Extract the (x, y) coordinate from the center of the cell holding the provided text.  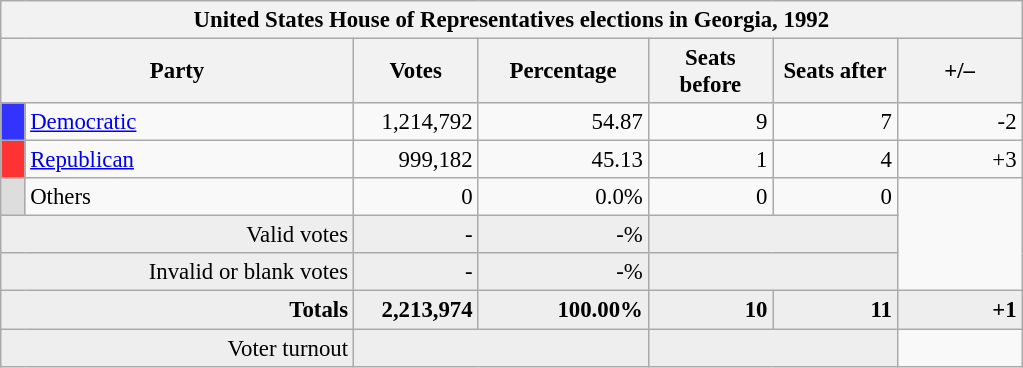
Seats after (836, 72)
1 (710, 160)
Votes (416, 72)
Party (178, 72)
+/– (960, 72)
Invalid or blank votes (178, 273)
Seats before (710, 72)
54.87 (563, 122)
+1 (960, 310)
1,214,792 (416, 122)
United States House of Representatives elections in Georgia, 1992 (512, 20)
Voter turnout (178, 348)
2,213,974 (416, 310)
4 (836, 160)
Republican (189, 160)
45.13 (563, 160)
Democratic (189, 122)
999,182 (416, 160)
10 (710, 310)
Others (189, 197)
9 (710, 122)
7 (836, 122)
Percentage (563, 72)
-2 (960, 122)
Valid votes (178, 235)
0.0% (563, 197)
100.00% (563, 310)
Totals (178, 310)
+3 (960, 160)
11 (836, 310)
